Find where the given text appears and provide that cell's center as (x, y) coordinate. 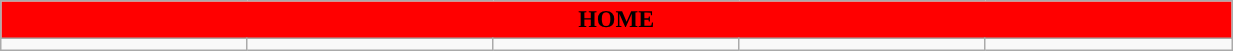
HOME (616, 20)
